Extract the (x, y) coordinate from the center of the cell holding the provided text.  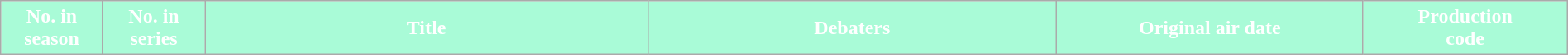
Debaters (852, 28)
No. inseries (154, 28)
Productioncode (1465, 28)
No. inseason (52, 28)
Original air date (1209, 28)
Title (427, 28)
